Detect which cell encompasses the target text, then output its (x, y) center coordinate. 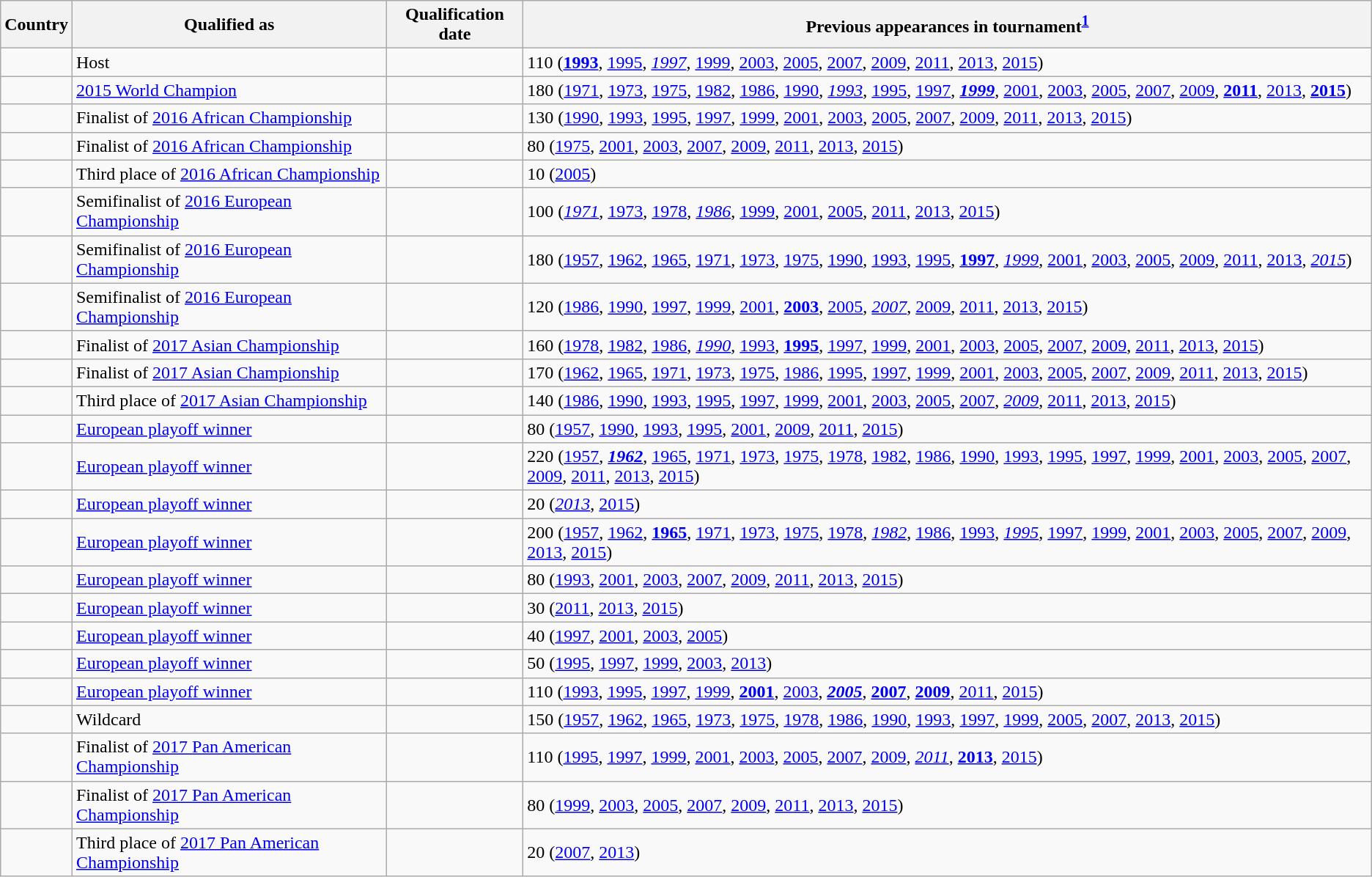
10 (2005) (947, 174)
30 (2011, 2013, 2015) (947, 608)
110 (1995, 1997, 1999, 2001, 2003, 2005, 2007, 2009, 2011, 2013, 2015) (947, 757)
Third place of 2016 African Championship (229, 174)
Qualification date (454, 25)
100 (1971, 1973, 1978, 1986, 1999, 2001, 2005, 2011, 2013, 2015) (947, 211)
Qualified as (229, 25)
Third place of 2017 Asian Championship (229, 400)
120 (1986, 1990, 1997, 1999, 2001, 2003, 2005, 2007, 2009, 2011, 2013, 2015) (947, 307)
Wildcard (229, 719)
220 (1957, 1962, 1965, 1971, 1973, 1975, 1978, 1982, 1986, 1990, 1993, 1995, 1997, 1999, 2001, 2003, 2005, 2007, 2009, 2011, 2013, 2015) (947, 466)
80 (1993, 2001, 2003, 2007, 2009, 2011, 2013, 2015) (947, 580)
110 (1993, 1995, 1997, 1999, 2001, 2003, 2005, 2007, 2009, 2011, 2015) (947, 691)
Previous appearances in tournament1 (947, 25)
Third place of 2017 Pan American Championship (229, 852)
130 (1990, 1993, 1995, 1997, 1999, 2001, 2003, 2005, 2007, 2009, 2011, 2013, 2015) (947, 118)
180 (1971, 1973, 1975, 1982, 1986, 1990, 1993, 1995, 1997, 1999, 2001, 2003, 2005, 2007, 2009, 2011, 2013, 2015) (947, 90)
80 (1975, 2001, 2003, 2007, 2009, 2011, 2013, 2015) (947, 146)
20 (2007, 2013) (947, 852)
80 (1957, 1990, 1993, 1995, 2001, 2009, 2011, 2015) (947, 429)
150 (1957, 1962, 1965, 1973, 1975, 1978, 1986, 1990, 1993, 1997, 1999, 2005, 2007, 2013, 2015) (947, 719)
140 (1986, 1990, 1993, 1995, 1997, 1999, 2001, 2003, 2005, 2007, 2009, 2011, 2013, 2015) (947, 400)
80 (1999, 2003, 2005, 2007, 2009, 2011, 2013, 2015) (947, 805)
160 (1978, 1982, 1986, 1990, 1993, 1995, 1997, 1999, 2001, 2003, 2005, 2007, 2009, 2011, 2013, 2015) (947, 345)
20 (2013, 2015) (947, 504)
Country (37, 25)
200 (1957, 1962, 1965, 1971, 1973, 1975, 1978, 1982, 1986, 1993, 1995, 1997, 1999, 2001, 2003, 2005, 2007, 2009, 2013, 2015) (947, 543)
180 (1957, 1962, 1965, 1971, 1973, 1975, 1990, 1993, 1995, 1997, 1999, 2001, 2003, 2005, 2009, 2011, 2013, 2015) (947, 260)
2015 World Champion (229, 90)
110 (1993, 1995, 1997, 1999, 2003, 2005, 2007, 2009, 2011, 2013, 2015) (947, 62)
Host (229, 62)
40 (1997, 2001, 2003, 2005) (947, 636)
170 (1962, 1965, 1971, 1973, 1975, 1986, 1995, 1997, 1999, 2001, 2003, 2005, 2007, 2009, 2011, 2013, 2015) (947, 373)
50 (1995, 1997, 1999, 2003, 2013) (947, 664)
